Extract the (x, y) coordinate from the center of the cell holding the provided text.  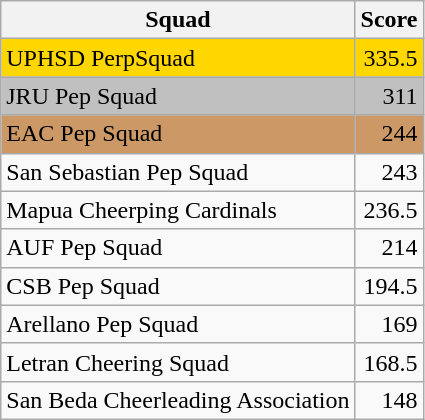
Arellano Pep Squad (178, 324)
EAC Pep Squad (178, 134)
JRU Pep Squad (178, 96)
AUF Pep Squad (178, 248)
San Sebastian Pep Squad (178, 172)
UPHSD PerpSquad (178, 58)
243 (389, 172)
194.5 (389, 286)
335.5 (389, 58)
Letran Cheering Squad (178, 362)
311 (389, 96)
CSB Pep Squad (178, 286)
148 (389, 400)
236.5 (389, 210)
168.5 (389, 362)
169 (389, 324)
214 (389, 248)
San Beda Cheerleading Association (178, 400)
Squad (178, 20)
Score (389, 20)
Mapua Cheerping Cardinals (178, 210)
244 (389, 134)
